Output the [X, Y] coordinate of the center of the cell containing the given text.  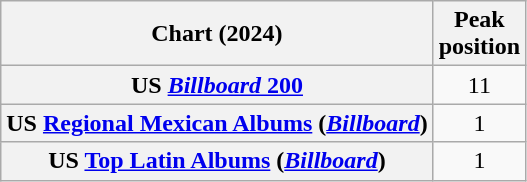
US Billboard 200 [217, 85]
US Top Latin Albums (Billboard) [217, 161]
11 [479, 85]
US Regional Mexican Albums (Billboard) [217, 123]
Chart (2024) [217, 34]
Peakposition [479, 34]
